Identify which cell holds the provided text, then report its (x, y) central coordinate. 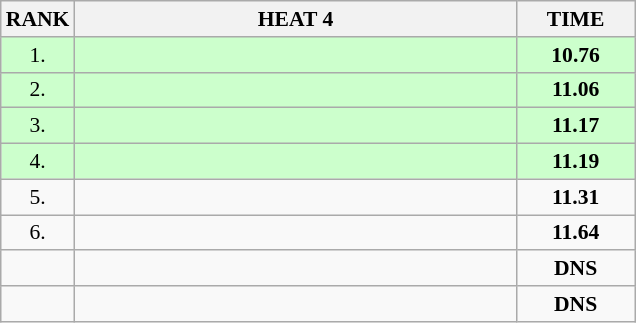
2. (38, 90)
TIME (576, 19)
5. (38, 197)
RANK (38, 19)
11.17 (576, 126)
11.31 (576, 197)
6. (38, 233)
11.19 (576, 162)
10.76 (576, 55)
3. (38, 126)
1. (38, 55)
4. (38, 162)
HEAT 4 (295, 19)
11.06 (576, 90)
11.64 (576, 233)
